Extract the (x, y) coordinate from the center of the cell holding the provided text.  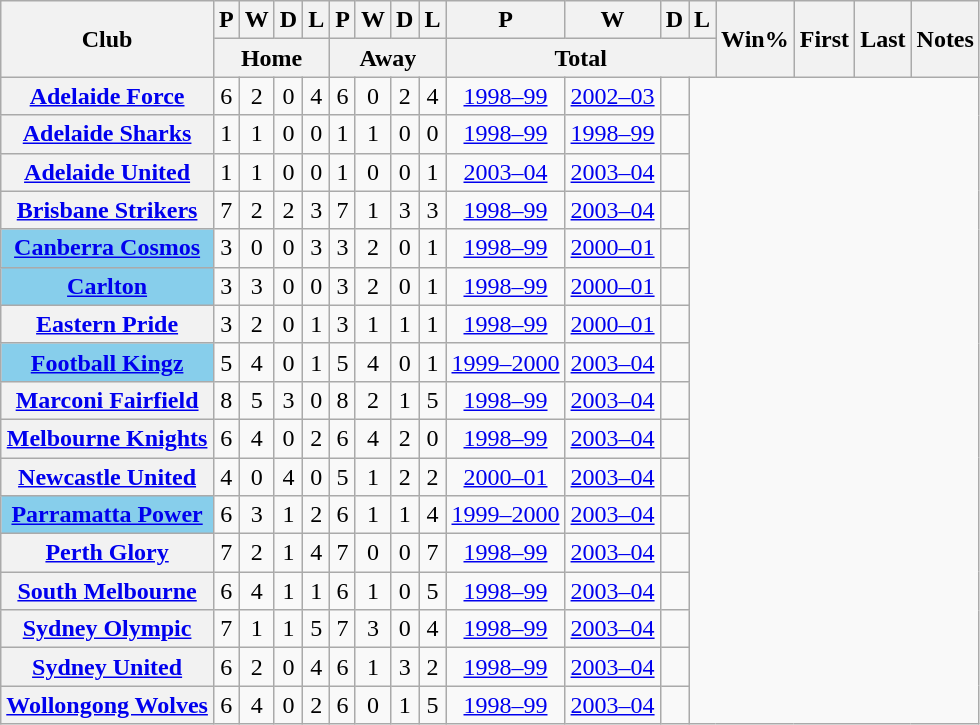
Club (108, 39)
Adelaide Force (108, 96)
Adelaide United (108, 172)
Eastern Pride (108, 324)
Melbourne Knights (108, 438)
Away (388, 58)
Marconi Fairfield (108, 400)
First (824, 39)
Canberra Cosmos (108, 248)
Perth Glory (108, 553)
Newcastle United (108, 477)
Sydney Olympic (108, 629)
Parramatta Power (108, 515)
Carlton (108, 286)
Notes (945, 39)
South Melbourne (108, 591)
Win% (756, 39)
Home (271, 58)
Football Kingz (108, 362)
Brisbane Strikers (108, 210)
Wollongong Wolves (108, 705)
2002–03 (612, 96)
Sydney United (108, 667)
Total (581, 58)
Last (883, 39)
Adelaide Sharks (108, 134)
